Output the [X, Y] coordinate of the center of the cell containing the given text.  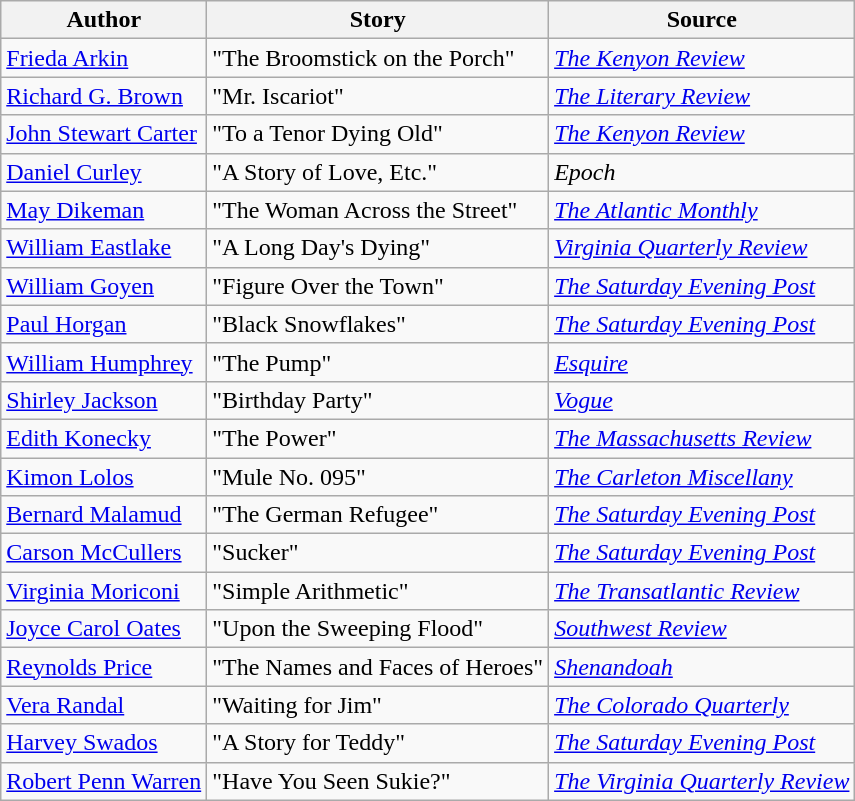
"Simple Arithmetic" [378, 591]
"Have You Seen Sukie?" [378, 781]
"The Woman Across the Street" [378, 210]
The Carleton Miscellany [702, 477]
Esquire [702, 362]
"A Story for Teddy" [378, 743]
Harvey Swados [104, 743]
William Humphrey [104, 362]
"Upon the Sweeping Flood" [378, 629]
John Stewart Carter [104, 134]
"Waiting for Jim" [378, 705]
Shirley Jackson [104, 400]
The Colorado Quarterly [702, 705]
Joyce Carol Oates [104, 629]
The Virginia Quarterly Review [702, 781]
Vogue [702, 400]
Virginia Moriconi [104, 591]
"The Broomstick on the Porch" [378, 58]
"Figure Over the Town" [378, 286]
The Atlantic Monthly [702, 210]
Edith Konecky [104, 438]
"Sucker" [378, 553]
Kimon Lolos [104, 477]
Epoch [702, 172]
The Massachusetts Review [702, 438]
William Goyen [104, 286]
Story [378, 20]
"The Power" [378, 438]
Richard G. Brown [104, 96]
"Birthday Party" [378, 400]
"Mule No. 095" [378, 477]
Shenandoah [702, 667]
Vera Randal [104, 705]
Daniel Curley [104, 172]
"The Pump" [378, 362]
"The German Refugee" [378, 515]
"To a Tenor Dying Old" [378, 134]
Paul Horgan [104, 324]
Virginia Quarterly Review [702, 248]
Bernard Malamud [104, 515]
"Mr. Iscariot" [378, 96]
"A Story of Love, Etc." [378, 172]
"The Names and Faces of Heroes" [378, 667]
Reynolds Price [104, 667]
The Literary Review [702, 96]
Southwest Review [702, 629]
Robert Penn Warren [104, 781]
Frieda Arkin [104, 58]
Carson McCullers [104, 553]
William Eastlake [104, 248]
Author [104, 20]
Source [702, 20]
"A Long Day's Dying" [378, 248]
The Transatlantic Review [702, 591]
"Black Snowflakes" [378, 324]
May Dikeman [104, 210]
